Return the [X, Y] coordinate for the center point of the cell that contains the specified text.  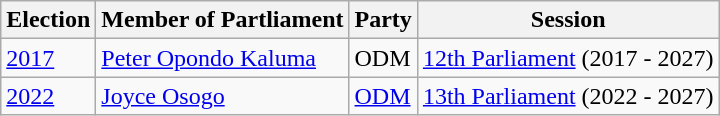
Election [48, 20]
2017 [48, 58]
2022 [48, 96]
13th Parliament (2022 - 2027) [568, 96]
Session [568, 20]
12th Parliament (2017 - 2027) [568, 58]
Member of Partliament [222, 20]
Peter Opondo Kaluma [222, 58]
Joyce Osogo [222, 96]
Party [383, 20]
